Extract the [x, y] coordinate from the center of the cell holding the provided text.  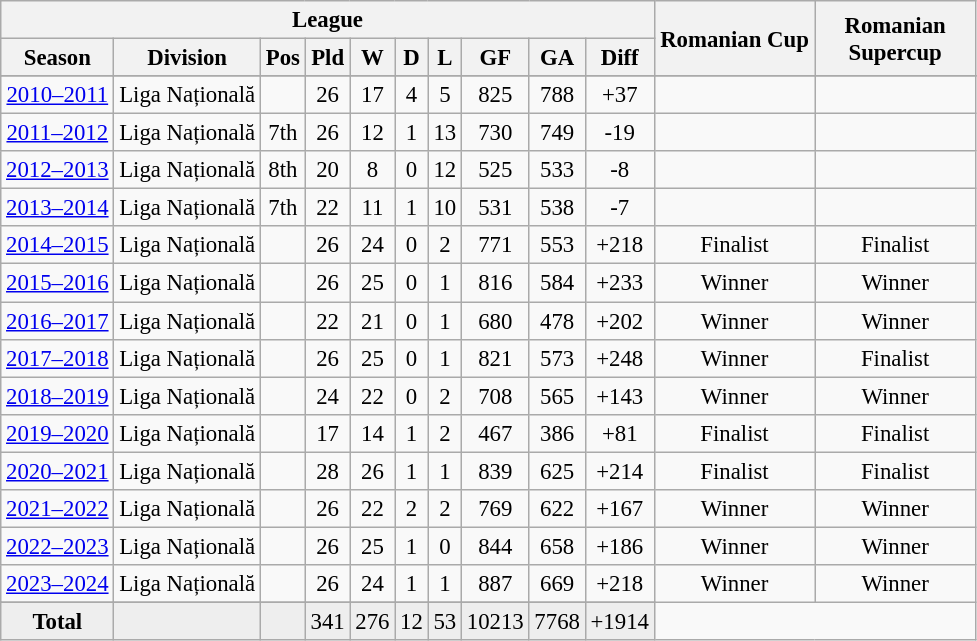
769 [496, 509]
21 [372, 321]
821 [496, 358]
28 [328, 471]
+167 [620, 509]
533 [557, 170]
11 [372, 208]
2022–2023 [58, 546]
478 [557, 321]
730 [496, 133]
13 [444, 133]
553 [557, 245]
525 [496, 170]
658 [557, 546]
Romanian Cup [734, 38]
53 [444, 621]
Total [58, 621]
2023–2024 [58, 584]
8 [372, 170]
887 [496, 584]
14 [372, 433]
708 [496, 396]
+233 [620, 283]
2015–2016 [58, 283]
2014–2015 [58, 245]
+143 [620, 396]
4 [412, 95]
825 [496, 95]
2020–2021 [58, 471]
+1914 [620, 621]
2013–2014 [58, 208]
Pos [282, 58]
-19 [620, 133]
Diff [620, 58]
573 [557, 358]
2012–2013 [58, 170]
+248 [620, 358]
584 [557, 283]
Season [58, 58]
L [444, 58]
2016–2017 [58, 321]
-8 [620, 170]
+186 [620, 546]
+81 [620, 433]
622 [557, 509]
+37 [620, 95]
2010–2011 [58, 95]
7768 [557, 621]
-7 [620, 208]
2018–2019 [58, 396]
565 [557, 396]
771 [496, 245]
341 [328, 621]
2019–2020 [58, 433]
669 [557, 584]
Division [188, 58]
D [412, 58]
625 [557, 471]
680 [496, 321]
276 [372, 621]
5 [444, 95]
Romanian Supercup [896, 38]
+214 [620, 471]
844 [496, 546]
788 [557, 95]
League [328, 20]
Pld [328, 58]
W [372, 58]
467 [496, 433]
2017–2018 [58, 358]
816 [496, 283]
+202 [620, 321]
386 [557, 433]
10 [444, 208]
2021–2022 [58, 509]
531 [496, 208]
GA [557, 58]
2011–2012 [58, 133]
20 [328, 170]
749 [557, 133]
10213 [496, 621]
8th [282, 170]
538 [557, 208]
GF [496, 58]
839 [496, 471]
